Return the (x, y) coordinate for the center point of the cell that contains the specified text.  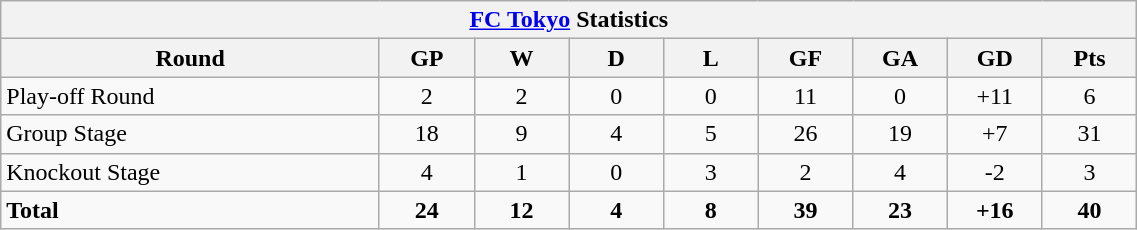
GF (806, 58)
Pts (1090, 58)
12 (522, 210)
5 (710, 134)
+16 (994, 210)
6 (1090, 96)
26 (806, 134)
D (616, 58)
8 (710, 210)
-2 (994, 172)
39 (806, 210)
40 (1090, 210)
24 (426, 210)
9 (522, 134)
Group Stage (190, 134)
11 (806, 96)
1 (522, 172)
L (710, 58)
GP (426, 58)
+11 (994, 96)
Total (190, 210)
Knockout Stage (190, 172)
W (522, 58)
23 (900, 210)
+7 (994, 134)
31 (1090, 134)
19 (900, 134)
GD (994, 58)
Round (190, 58)
GA (900, 58)
18 (426, 134)
FC Tokyo Statistics (569, 20)
Play-off Round (190, 96)
